Search for the cell housing the specified text and yield its (x, y) center coordinate. 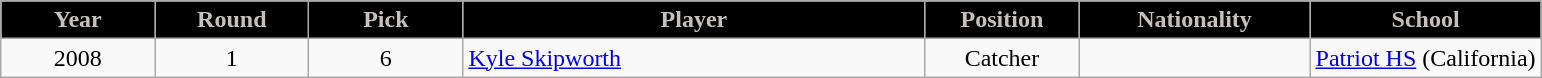
School (1426, 20)
Year (78, 20)
Player (694, 20)
Position (1002, 20)
6 (386, 58)
Nationality (1194, 20)
Pick (386, 20)
Round (232, 20)
Catcher (1002, 58)
1 (232, 58)
Kyle Skipworth (694, 58)
Patriot HS (California) (1426, 58)
2008 (78, 58)
